For the text-containing cell, return its midpoint in [X, Y] coordinate format. 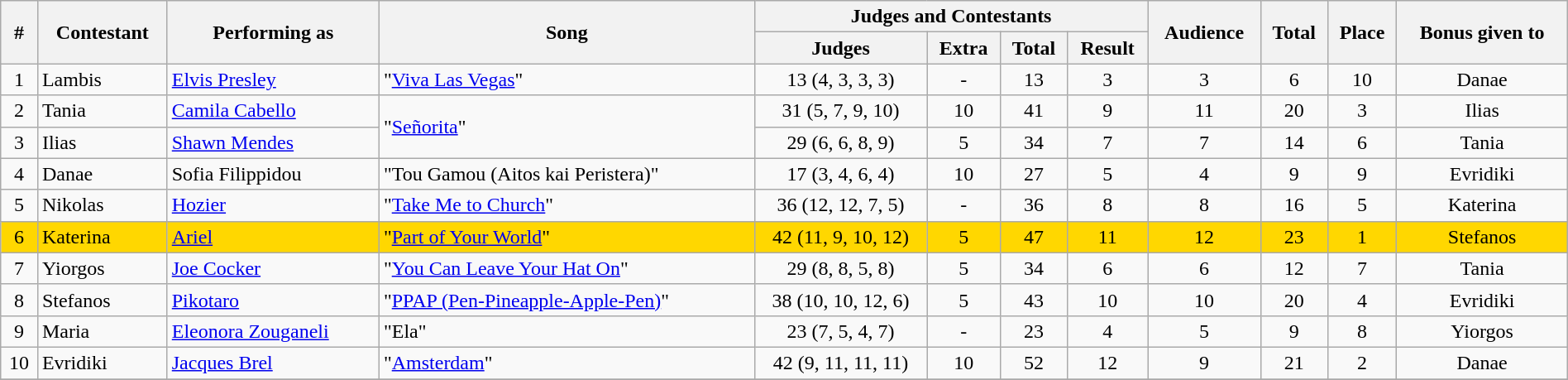
Place [1362, 32]
"Señorita" [566, 127]
13 (4, 3, 3, 3) [840, 79]
"Part of Your World" [566, 237]
Contestant [103, 32]
Camila Cabello [273, 111]
14 [1293, 142]
Pikotaro [273, 300]
17 (3, 4, 6, 4) [840, 174]
Bonus given to [1482, 32]
Eleonora Zouganeli [273, 331]
42 (9, 11, 11, 11) [840, 363]
Audience [1204, 32]
38 (10, 10, 12, 6) [840, 300]
47 [1034, 237]
52 [1034, 363]
Performing as [273, 32]
"Viva Las Vegas" [566, 79]
16 [1293, 205]
"Take Me to Church" [566, 205]
Elvis Presley [273, 79]
Maria [103, 331]
"Tou Gamou (Aitos kai Peristera)" [566, 174]
Joe Cocker [273, 268]
42 (11, 9, 10, 12) [840, 237]
Hozier [273, 205]
29 (8, 8, 5, 8) [840, 268]
Lambis [103, 79]
"You Can Leave Your Hat On" [566, 268]
27 [1034, 174]
Sofia Filippidou [273, 174]
31 (5, 7, 9, 10) [840, 111]
23 (7, 5, 4, 7) [840, 331]
Judges and Contestants [951, 17]
# [20, 32]
21 [1293, 363]
Ariel [273, 237]
41 [1034, 111]
Jacques Brel [273, 363]
Extra [964, 48]
"PPAP (Pen-Pineapple-Apple-Pen)" [566, 300]
36 (12, 12, 7, 5) [840, 205]
Shawn Mendes [273, 142]
"Amsterdam" [566, 363]
"Ela" [566, 331]
13 [1034, 79]
43 [1034, 300]
Nikolas [103, 205]
36 [1034, 205]
Song [566, 32]
Result [1108, 48]
29 (6, 6, 8, 9) [840, 142]
Judges [840, 48]
